Extract the [X, Y] coordinate from the center of the cell holding the provided text.  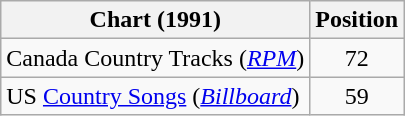
Canada Country Tracks (RPM) [156, 58]
Position [357, 20]
72 [357, 58]
US Country Songs (Billboard) [156, 96]
59 [357, 96]
Chart (1991) [156, 20]
